Scan for the cell matching the given text and deliver its [x, y] coordinate at center. 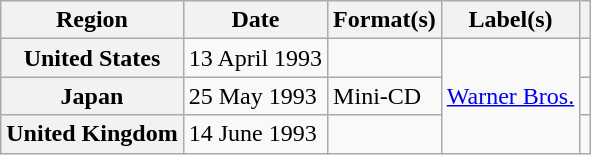
Region [92, 20]
14 June 1993 [255, 134]
Warner Bros. [510, 96]
Date [255, 20]
United States [92, 58]
Format(s) [385, 20]
25 May 1993 [255, 96]
13 April 1993 [255, 58]
Label(s) [510, 20]
Japan [92, 96]
Mini-CD [385, 96]
United Kingdom [92, 134]
